Scan for the cell matching the given text and deliver its [x, y] coordinate at center. 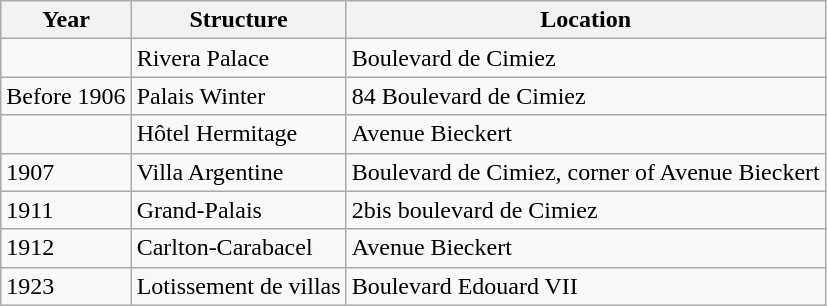
Boulevard de Cimiez [586, 58]
Boulevard de Cimiez, corner of Avenue Bieckert [586, 172]
2bis boulevard de Cimiez [586, 210]
1923 [66, 286]
Lotissement de villas [238, 286]
Year [66, 20]
Carlton-Carabacel [238, 248]
1907 [66, 172]
Location [586, 20]
1911 [66, 210]
Rivera Palace [238, 58]
Boulevard Edouard VII [586, 286]
Palais Winter [238, 96]
Villa Argentine [238, 172]
Hôtel Hermitage [238, 134]
Structure [238, 20]
84 Boulevard de Cimiez [586, 96]
Grand-Palais [238, 210]
1912 [66, 248]
Before 1906 [66, 96]
